Identify which cell holds the provided text, then report its [x, y] central coordinate. 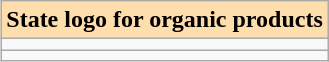
State logo for organic products [164, 20]
